Extract the [x, y] coordinate from the center of the cell holding the provided text.  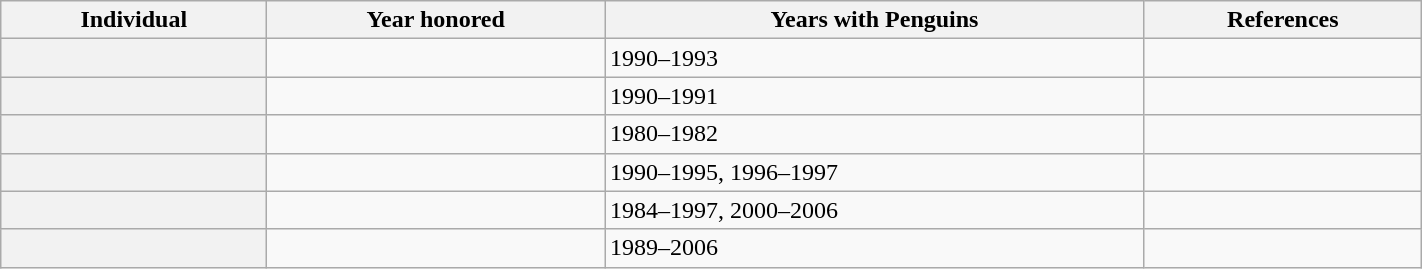
1990–1995, 1996–1997 [874, 172]
1980–1982 [874, 134]
Years with Penguins [874, 20]
References [1282, 20]
1990–1991 [874, 96]
1989–2006 [874, 248]
Individual [134, 20]
1990–1993 [874, 58]
Year honored [436, 20]
1984–1997, 2000–2006 [874, 210]
